Provide the [X, Y] coordinate of the cell's center where the given text is located.  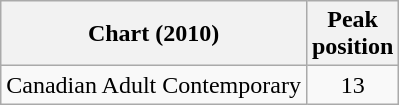
Chart (2010) [154, 34]
Peakposition [352, 34]
Canadian Adult Contemporary [154, 85]
13 [352, 85]
